Locate the cell with the specified text and output its [x, y] center coordinate. 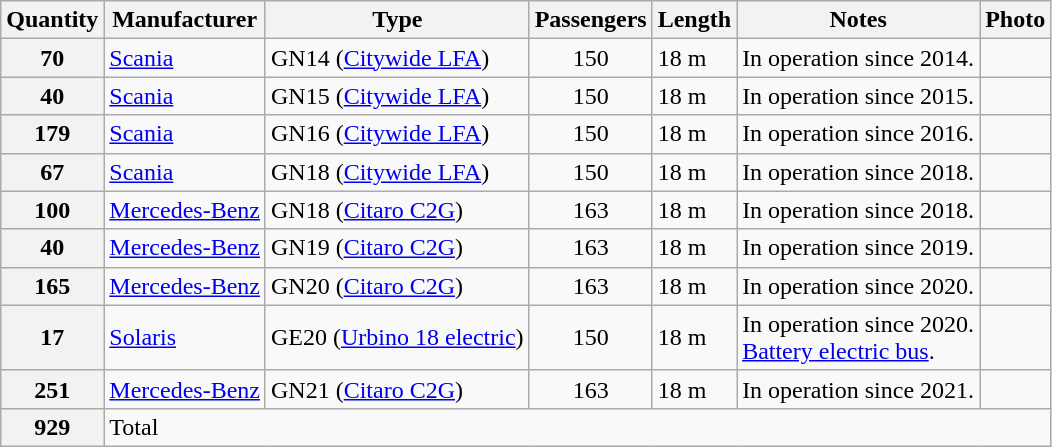
100 [52, 210]
GN19 (Citaro C2G) [397, 248]
In operation since 2016. [858, 134]
179 [52, 134]
In operation since 2021. [858, 389]
GN18 (Citaro C2G) [397, 210]
Manufacturer [185, 20]
GE20 (Urbino 18 electric) [397, 338]
70 [52, 58]
17 [52, 338]
Length [694, 20]
In operation since 2019. [858, 248]
Solaris [185, 338]
Total [578, 427]
Notes [858, 20]
165 [52, 286]
Quantity [52, 20]
Passengers [590, 20]
In operation since 2020.Battery electric bus. [858, 338]
67 [52, 172]
GN16 (Citywide LFA) [397, 134]
GN18 (Citywide LFA) [397, 172]
In operation since 2020. [858, 286]
GN21 (Citaro C2G) [397, 389]
929 [52, 427]
In operation since 2015. [858, 96]
GN14 (Citywide LFA) [397, 58]
GN20 (Citaro C2G) [397, 286]
Type [397, 20]
251 [52, 389]
GN15 (Citywide LFA) [397, 96]
Photo [1016, 20]
In operation since 2014. [858, 58]
